Scan for the cell matching the given text and deliver its (X, Y) coordinate at center. 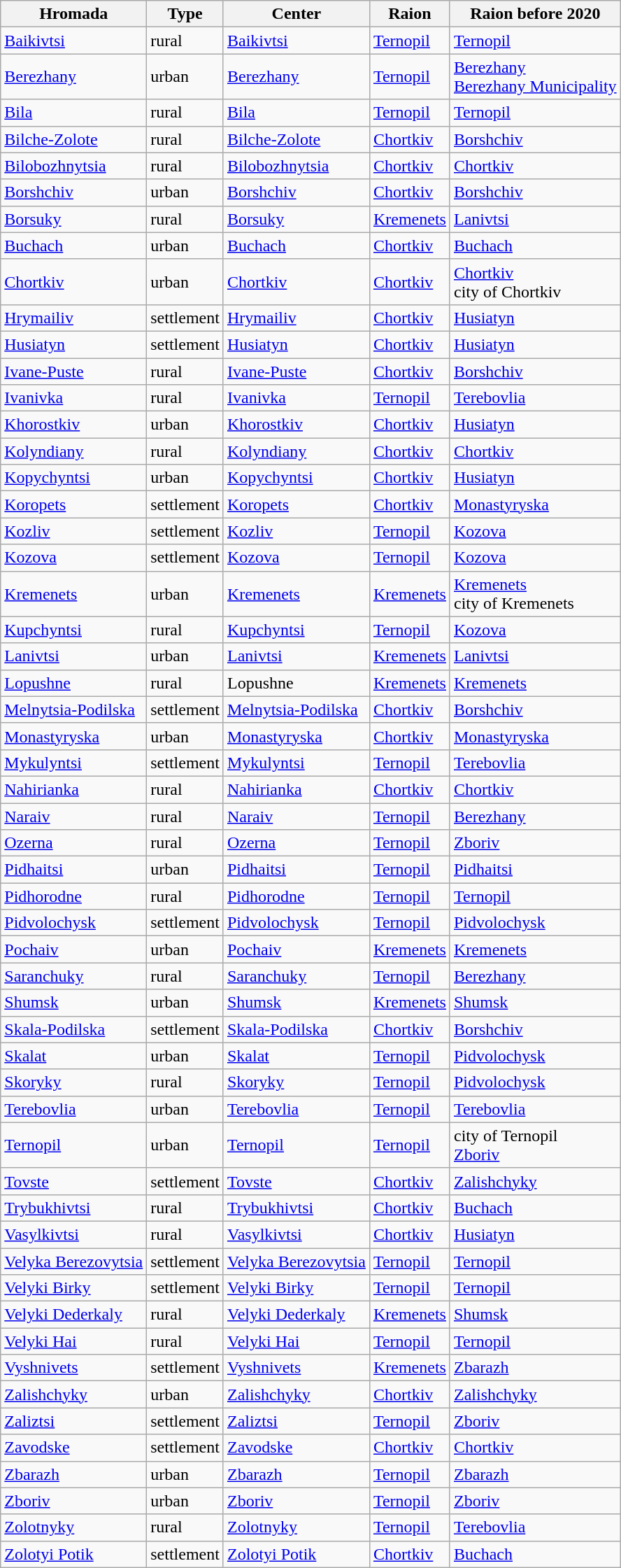
Berezhany Berezhany Municipality (535, 77)
Raion (410, 14)
city of TernopilZboriv (535, 1145)
Chortkivcity of Chortkiv (535, 281)
Raion before 2020 (535, 14)
Type (185, 14)
Hromada (74, 14)
Center (297, 14)
Kremenetscity of Kremenets (535, 593)
